Return the [X, Y] coordinate for the center point of the cell that contains the specified text.  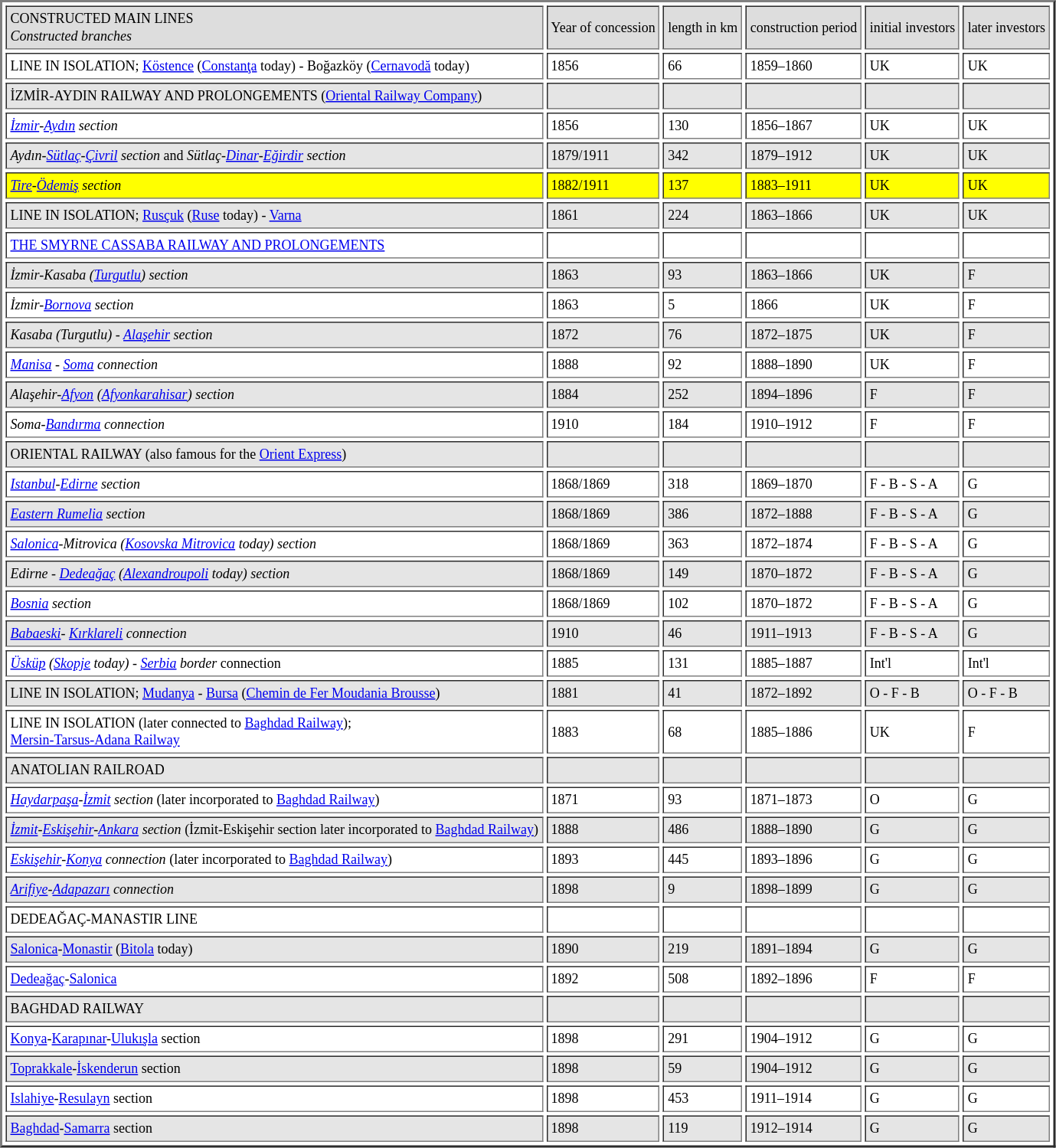
Dedeağaç-Salonica [275, 980]
Soma-Bandırma connection [275, 424]
Eskişehir-Konya connection (later incorporated to Baghdad Railway) [275, 860]
1856–1867 [804, 126]
İzmir-Aydın section [275, 126]
131 [703, 663]
453 [703, 1099]
68 [703, 732]
318 [703, 484]
Manisa - Soma connection [275, 365]
1879/1911 [603, 155]
Haydarpaşa-İzmit section (later incorporated to Baghdad Railway) [275, 800]
1885 [603, 663]
1893 [603, 860]
1884 [603, 394]
İZMİR-AYDIN RAILWAY AND PROLONGEMENTS (Oriental Railway Company) [275, 96]
1883 [603, 732]
Islahiye-Resulayn section [275, 1099]
1859–1860 [804, 66]
Salonica-Monastir (Bitola today) [275, 949]
41 [703, 693]
386 [703, 514]
1885–1886 [804, 732]
Eastern Rumelia section [275, 514]
46 [703, 633]
Edirne - Dedeağaç (Alexandroupoli today) section [275, 574]
219 [703, 949]
LINE IN ISOLATION; Köstence (Constanţa today) - Boğazköy (Cernavodă today) [275, 66]
Tire-Ödemiş section [275, 185]
1882/1911 [603, 185]
1872–1888 [804, 514]
137 [703, 185]
Bosnia section [275, 603]
Aydın-Sütlaç-Çivril section and Sütlaç-Dinar-Eğirdir section [275, 155]
149 [703, 574]
119 [703, 1128]
Alaşehir-Afyon (Afyonkarahisar) section [275, 394]
Konya-Karapınar-Ulukışla section [275, 1039]
İzmit-Eskişehir-Ankara section (İzmit-Eskişehir section later incorporated to Baghdad Railway) [275, 829]
252 [703, 394]
76 [703, 335]
1911–1913 [804, 633]
THE SMYRNE CASSABA RAILWAY AND PROLONGEMENTS [275, 245]
59 [703, 1068]
1881 [603, 693]
1892 [603, 980]
İzmir-Bornova section [275, 305]
Salonica-Mitrovica (Kosovska Mitrovica today) section [275, 544]
later investors [1006, 28]
1911–1914 [804, 1099]
Arifiye-Adapazarı connection [275, 889]
486 [703, 829]
5 [703, 305]
1866 [804, 305]
508 [703, 980]
İzmir-Kasaba (Turgutlu) section [275, 275]
1912–1914 [804, 1128]
1872–1874 [804, 544]
92 [703, 365]
363 [703, 544]
9 [703, 889]
1910–1912 [804, 424]
O [913, 800]
1891–1894 [804, 949]
1894–1896 [804, 394]
66 [703, 66]
184 [703, 424]
initial investors [913, 28]
224 [703, 215]
1871 [603, 800]
Babaeski- Kırklareli connection [275, 633]
445 [703, 860]
Istanbul-Edirne section [275, 484]
ORIENTAL RAILWAY (also famous for the Orient Express) [275, 454]
LINE IN ISOLATION; Rusçuk (Ruse today) - Varna [275, 215]
Year of concession [603, 28]
CONSTRUCTED MAIN LINES Constructed branches [275, 28]
1872 [603, 335]
1898–1899 [804, 889]
Baghdad-Samarra section [275, 1128]
construction period [804, 28]
130 [703, 126]
Toprakkale-İskenderun section [275, 1068]
342 [703, 155]
102 [703, 603]
1872–1892 [804, 693]
ANATOLIAN RAILROAD [275, 770]
291 [703, 1039]
length in km [703, 28]
BAGHDAD RAILWAY [275, 1009]
LINE IN ISOLATION (later connected to Baghdad Railway); Mersin-Tarsus-Adana Railway [275, 732]
1861 [603, 215]
1890 [603, 949]
Kasaba (Turgutlu) - Alaşehir section [275, 335]
1892–1896 [804, 980]
DEDEAĞAÇ-MANASTIR LINE [275, 920]
1869–1870 [804, 484]
1893–1896 [804, 860]
1871–1873 [804, 800]
1872–1875 [804, 335]
1885–1887 [804, 663]
1879–1912 [804, 155]
Üsküp (Skopje today) - Serbia border connection [275, 663]
LINE IN ISOLATION; Mudanya - Bursa (Chemin de Fer Moudania Brousse) [275, 693]
1883–1911 [804, 185]
